For the text-containing cell, return its midpoint in [x, y] coordinate format. 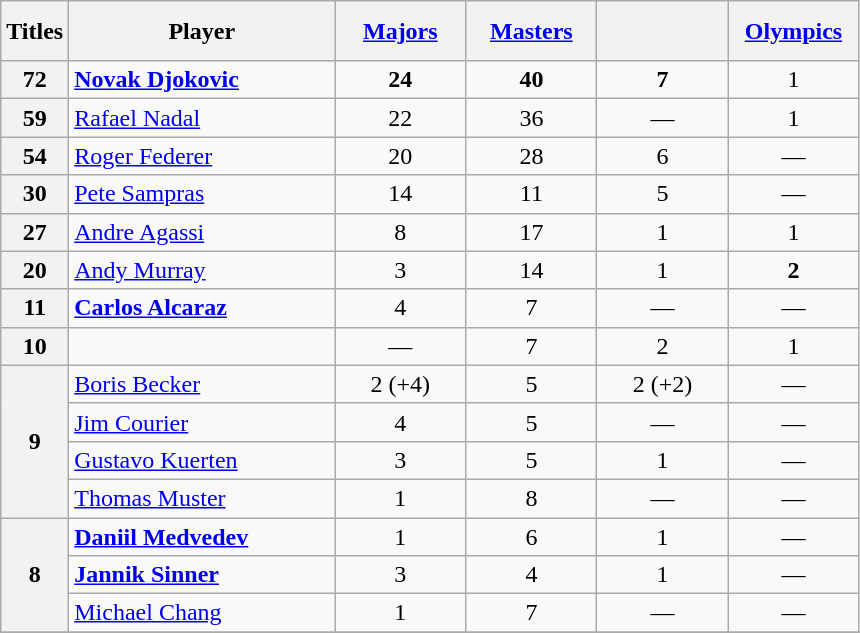
Pete Sampras [202, 194]
Carlos Alcaraz [202, 308]
2 (+4) [400, 384]
9 [35, 441]
40 [532, 80]
10 [35, 346]
72 [35, 80]
Gustavo Kuerten [202, 460]
Thomas Muster [202, 498]
Boris Becker [202, 384]
Novak Djokovic [202, 80]
59 [35, 118]
Andre Agassi [202, 232]
Jim Courier [202, 422]
22 [400, 118]
28 [532, 156]
Michael Chang [202, 613]
Masters [532, 31]
30 [35, 194]
27 [35, 232]
Rafael Nadal [202, 118]
54 [35, 156]
36 [532, 118]
Majors [400, 31]
Daniil Medvedev [202, 537]
Player [202, 31]
24 [400, 80]
2 (+2) [662, 384]
Titles [35, 31]
Roger Federer [202, 156]
Jannik Sinner [202, 575]
Olympics [794, 31]
17 [532, 232]
Andy Murray [202, 270]
